From the cell containing the given text, extract its center point as (x, y) coordinate. 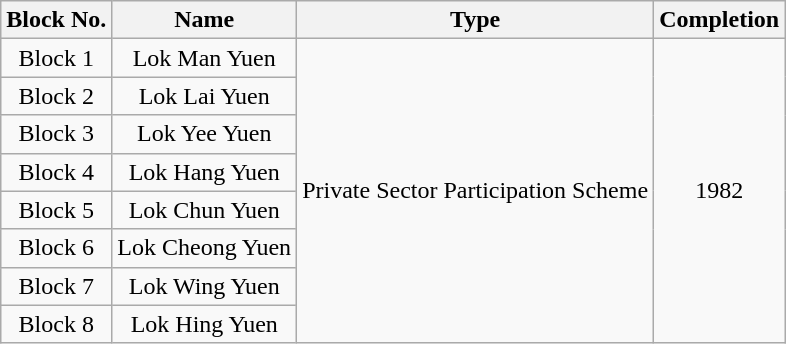
Block 2 (56, 96)
Lok Hang Yuen (204, 172)
Completion (720, 20)
Name (204, 20)
Lok Cheong Yuen (204, 248)
Lok Man Yuen (204, 58)
Lok Wing Yuen (204, 286)
Private Sector Participation Scheme (476, 191)
Lok Yee Yuen (204, 134)
Block 5 (56, 210)
Lok Lai Yuen (204, 96)
Block 1 (56, 58)
Block 7 (56, 286)
Block 6 (56, 248)
Block No. (56, 20)
Type (476, 20)
Block 3 (56, 134)
Lok Chun Yuen (204, 210)
Block 4 (56, 172)
Block 8 (56, 324)
Lok Hing Yuen (204, 324)
1982 (720, 191)
